Provide the [x, y] coordinate of the cell's center where the given text is located.  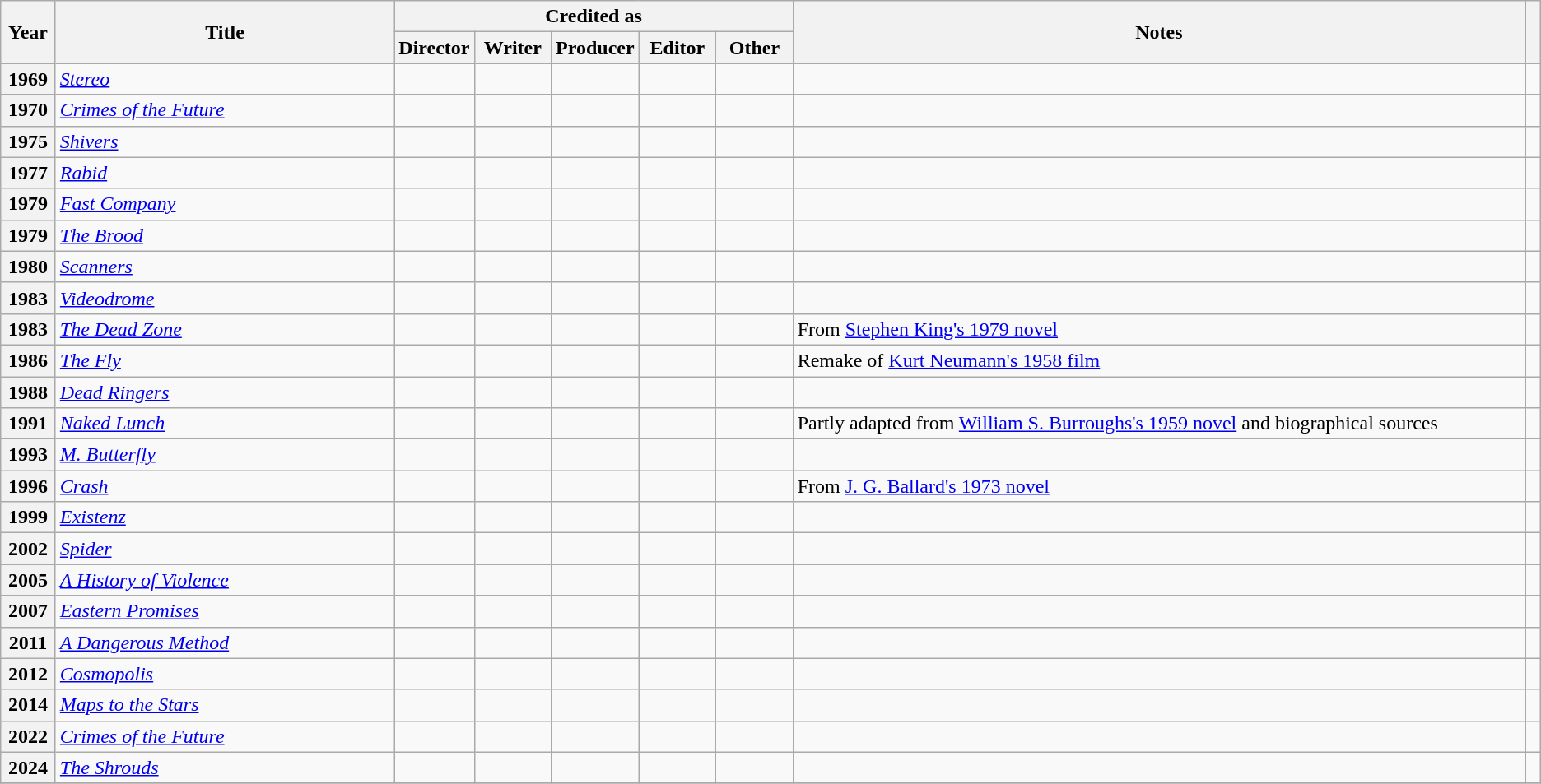
Cosmopolis [224, 674]
1969 [28, 79]
A History of Violence [224, 580]
From Stephen King's 1979 novel [1159, 329]
Rabid [224, 173]
Scanners [224, 267]
2005 [28, 580]
Writer [513, 48]
Director [435, 48]
Videodrome [224, 298]
Remake of Kurt Neumann's 1958 film [1159, 360]
The Dead Zone [224, 329]
1999 [28, 517]
Credited as [594, 16]
Title [224, 32]
Existenz [224, 517]
Other [755, 48]
1977 [28, 173]
2014 [28, 705]
1993 [28, 455]
A Dangerous Method [224, 643]
1975 [28, 141]
Shivers [224, 141]
2007 [28, 611]
2024 [28, 768]
1980 [28, 267]
1991 [28, 424]
From J. G. Ballard's 1973 novel [1159, 486]
Editor [677, 48]
Notes [1159, 32]
2022 [28, 736]
Producer [596, 48]
The Brood [224, 235]
Fast Company [224, 204]
The Shrouds [224, 768]
Eastern Promises [224, 611]
Partly adapted from William S. Burroughs's 1959 novel and biographical sources [1159, 424]
Dead Ringers [224, 392]
1986 [28, 360]
Stereo [224, 79]
Crash [224, 486]
Spider [224, 549]
2011 [28, 643]
1988 [28, 392]
Naked Lunch [224, 424]
M. Butterfly [224, 455]
Maps to the Stars [224, 705]
Year [28, 32]
1996 [28, 486]
1970 [28, 110]
The Fly [224, 360]
2002 [28, 549]
2012 [28, 674]
